Scan for the cell matching the given text and deliver its [x, y] coordinate at center. 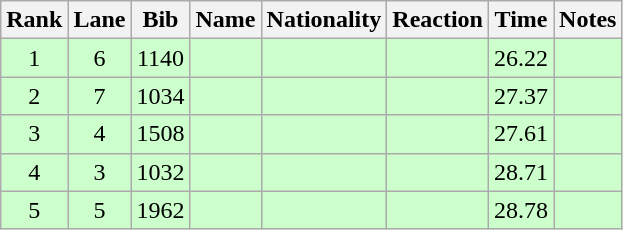
Rank [34, 20]
Lane [100, 20]
Name [226, 20]
27.61 [520, 134]
28.78 [520, 210]
26.22 [520, 58]
1140 [160, 58]
6 [100, 58]
Nationality [324, 20]
1508 [160, 134]
1032 [160, 172]
28.71 [520, 172]
Bib [160, 20]
27.37 [520, 96]
Time [520, 20]
2 [34, 96]
1 [34, 58]
Reaction [438, 20]
1034 [160, 96]
1962 [160, 210]
7 [100, 96]
Notes [588, 20]
